Return the (X, Y) coordinate for the center point of the cell that contains the specified text.  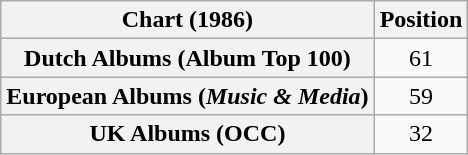
61 (421, 58)
Chart (1986) (188, 20)
UK Albums (OCC) (188, 134)
Dutch Albums (Album Top 100) (188, 58)
32 (421, 134)
59 (421, 96)
Position (421, 20)
European Albums (Music & Media) (188, 96)
